Output the (X, Y) coordinate of the center of the cell containing the given text.  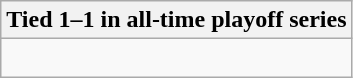
Tied 1–1 in all-time playoff series (176, 20)
